For the text-containing cell, return its midpoint in (x, y) coordinate format. 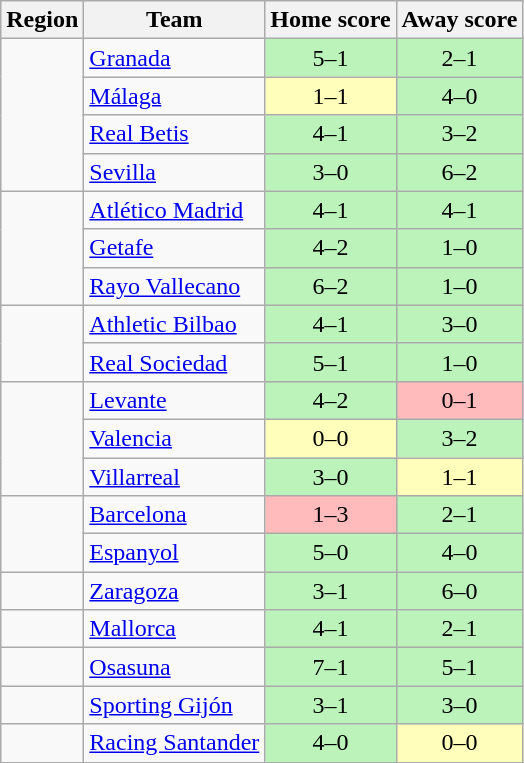
Atlético Madrid (174, 210)
Osasuna (174, 667)
Sevilla (174, 172)
Granada (174, 58)
Home score (330, 20)
Valencia (174, 438)
Espanyol (174, 553)
Team (174, 20)
5–0 (330, 553)
Mallorca (174, 629)
6–0 (460, 591)
Barcelona (174, 515)
Zaragoza (174, 591)
Levante (174, 400)
Away score (460, 20)
Sporting Gijón (174, 705)
Region (42, 20)
Real Betis (174, 134)
Getafe (174, 248)
Racing Santander (174, 743)
0–1 (460, 400)
Málaga (174, 96)
Villarreal (174, 477)
7–1 (330, 667)
1–3 (330, 515)
Athletic Bilbao (174, 324)
Rayo Vallecano (174, 286)
Real Sociedad (174, 362)
